Search for the cell housing the specified text and yield its [x, y] center coordinate. 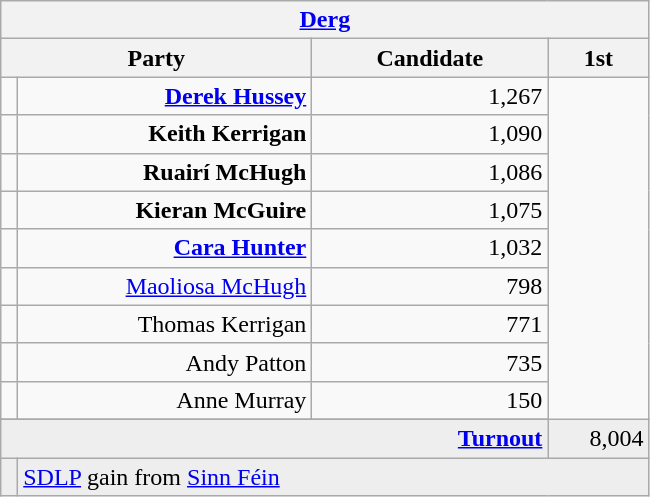
735 [430, 362]
Cara Hunter [165, 248]
150 [430, 400]
771 [430, 324]
Maoliosa McHugh [165, 286]
Party [156, 58]
1,086 [430, 172]
798 [430, 286]
1,032 [430, 248]
1,075 [430, 210]
1,090 [430, 134]
Kieran McGuire [165, 210]
Keith Kerrigan [165, 134]
Andy Patton [165, 362]
Candidate [430, 58]
1,267 [430, 96]
Derg [325, 20]
1st [598, 58]
8,004 [598, 438]
Turnout [274, 438]
Anne Murray [165, 400]
Thomas Kerrigan [165, 324]
Ruairí McHugh [165, 172]
Derek Hussey [165, 96]
SDLP gain from Sinn Féin [334, 477]
